From the cell containing the given text, extract its center point as (X, Y) coordinate. 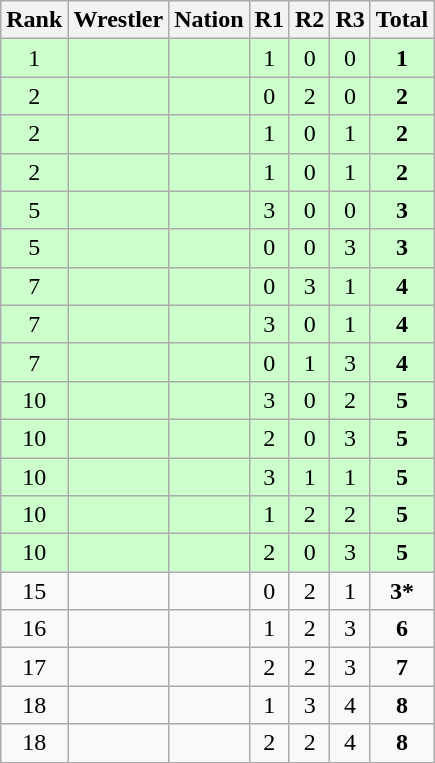
17 (34, 667)
R1 (269, 20)
Total (402, 20)
Wrestler (118, 20)
6 (402, 629)
Nation (209, 20)
15 (34, 591)
R3 (350, 20)
16 (34, 629)
R2 (309, 20)
3* (402, 591)
Rank (34, 20)
